Find where the given text appears and provide that cell's center as [X, Y] coordinate. 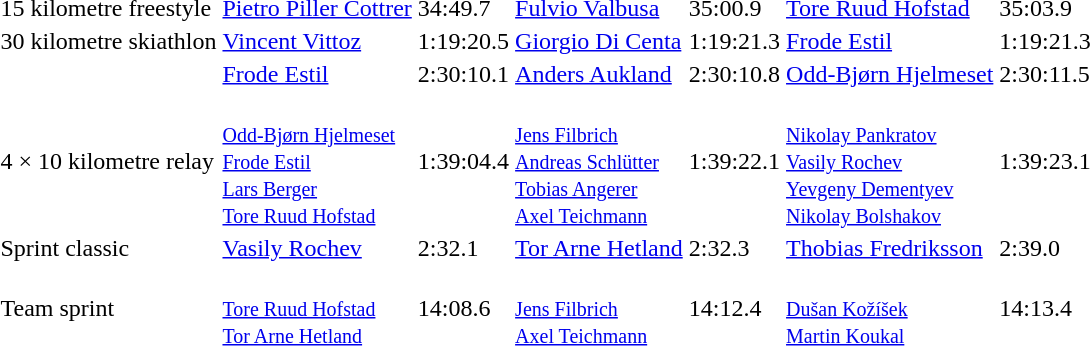
1:19:21.3 [734, 41]
2:32.1 [463, 248]
Vasily Rochev [317, 248]
Anders Aukland [600, 74]
1:39:04.4 [463, 161]
Vincent Vittoz [317, 41]
2:30:10.1 [463, 74]
Jens FilbrichAndreas SchlütterTobias AngererAxel Teichmann [600, 161]
Nikolay PankratovVasily RochevYevgeny DementyevNikolay Bolshakov [890, 161]
Tor Arne Hetland [600, 248]
2:30:10.8 [734, 74]
Thobias Fredriksson [890, 248]
Odd-Bjørn HjelmesetFrode EstilLars BergerTore Ruud Hofstad [317, 161]
1:19:20.5 [463, 41]
Giorgio Di Centa [600, 41]
1:39:22.1 [734, 161]
Odd-Bjørn Hjelmeset [890, 74]
2:32.3 [734, 248]
